Pinpoint the cell where the given text exists, returning its (x, y) midpoint coordinate. 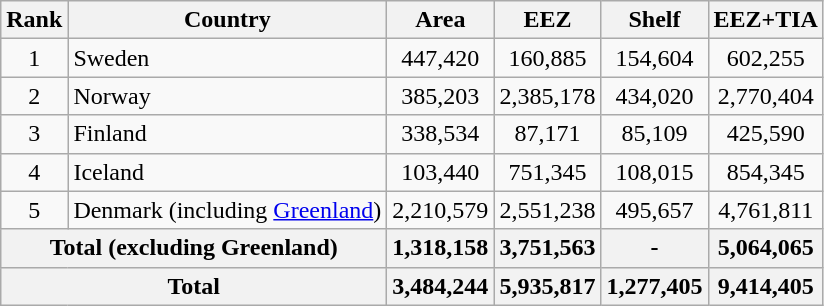
4 (34, 172)
425,590 (766, 134)
Area (440, 20)
3,751,563 (548, 248)
1,277,405 (654, 286)
Rank (34, 20)
5,064,065 (766, 248)
Sweden (228, 58)
854,345 (766, 172)
Shelf (654, 20)
1,318,158 (440, 248)
160,885 (548, 58)
385,203 (440, 96)
602,255 (766, 58)
- (654, 248)
2,210,579 (440, 210)
108,015 (654, 172)
751,345 (548, 172)
5,935,817 (548, 286)
Finland (228, 134)
2 (34, 96)
87,171 (548, 134)
3,484,244 (440, 286)
154,604 (654, 58)
Total (194, 286)
EEZ (548, 20)
103,440 (440, 172)
3 (34, 134)
495,657 (654, 210)
Denmark (including Greenland) (228, 210)
Iceland (228, 172)
2,770,404 (766, 96)
2,385,178 (548, 96)
2,551,238 (548, 210)
Total (excluding Greenland) (194, 248)
338,534 (440, 134)
5 (34, 210)
4,761,811 (766, 210)
9,414,405 (766, 286)
434,020 (654, 96)
1 (34, 58)
Country (228, 20)
EEZ+TIA (766, 20)
447,420 (440, 58)
85,109 (654, 134)
Norway (228, 96)
